Identify which cell holds the provided text, then report its [x, y] central coordinate. 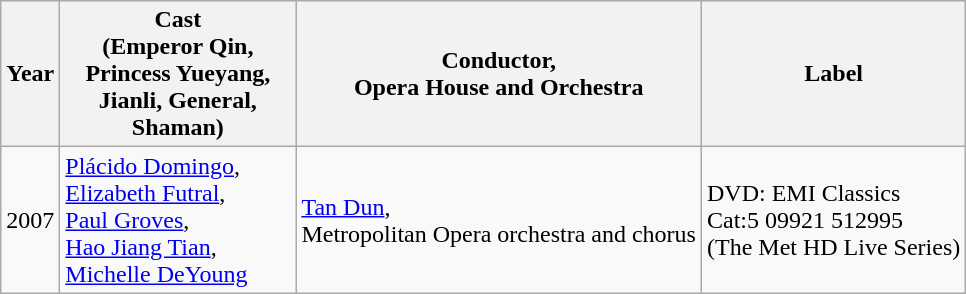
2007 [30, 220]
Conductor, Opera House and Orchestra [499, 74]
Plácido Domingo,Elizabeth Futral,Paul Groves,Hao Jiang Tian,Michelle DeYoung [178, 220]
Cast (Emperor Qin, Princess Yueyang, Jianli, General, Shaman) [178, 74]
Tan Dun,Metropolitan Opera orchestra and chorus [499, 220]
Year [30, 74]
DVD: EMI ClassicsCat:5 09921 512995(The Met HD Live Series) [833, 220]
Label [833, 74]
